Capture the cell that displays the provided text and extract its [X, Y] central coordinate. 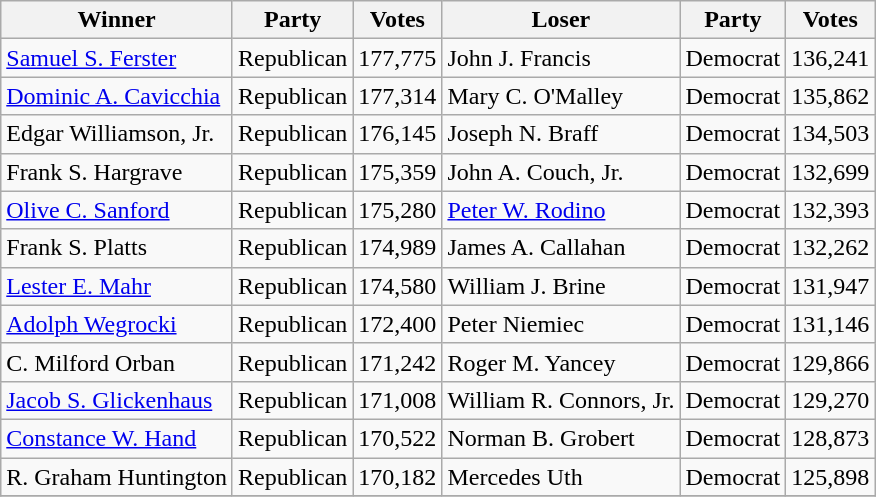
Joseph N. Braff [561, 134]
174,989 [398, 248]
Lester E. Mahr [117, 286]
William R. Connors, Jr. [561, 400]
William J. Brine [561, 286]
125,898 [830, 477]
177,775 [398, 58]
170,182 [398, 477]
Samuel S. Ferster [117, 58]
171,242 [398, 362]
175,280 [398, 210]
128,873 [830, 438]
177,314 [398, 96]
Olive C. Sanford [117, 210]
Roger M. Yancey [561, 362]
Dominic A. Cavicchia [117, 96]
Loser [561, 20]
R. Graham Huntington [117, 477]
Jacob S. Glickenhaus [117, 400]
171,008 [398, 400]
Winner [117, 20]
C. Milford Orban [117, 362]
Frank S. Hargrave [117, 172]
170,522 [398, 438]
135,862 [830, 96]
Edgar Williamson, Jr. [117, 134]
134,503 [830, 134]
131,146 [830, 324]
176,145 [398, 134]
John A. Couch, Jr. [561, 172]
172,400 [398, 324]
Constance W. Hand [117, 438]
Mercedes Uth [561, 477]
129,270 [830, 400]
131,947 [830, 286]
132,393 [830, 210]
175,359 [398, 172]
Mary C. O'Malley [561, 96]
Adolph Wegrocki [117, 324]
Peter W. Rodino [561, 210]
Peter Niemiec [561, 324]
132,262 [830, 248]
Frank S. Platts [117, 248]
129,866 [830, 362]
136,241 [830, 58]
Norman B. Grobert [561, 438]
174,580 [398, 286]
John J. Francis [561, 58]
James A. Callahan [561, 248]
132,699 [830, 172]
